Search for the cell housing the specified text and yield its [X, Y] center coordinate. 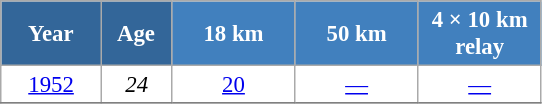
4 × 10 km relay [480, 34]
50 km [356, 34]
18 km [234, 34]
24 [136, 85]
1952 [52, 85]
20 [234, 85]
Year [52, 34]
Age [136, 34]
